Identify which cell holds the provided text, then report its [X, Y] central coordinate. 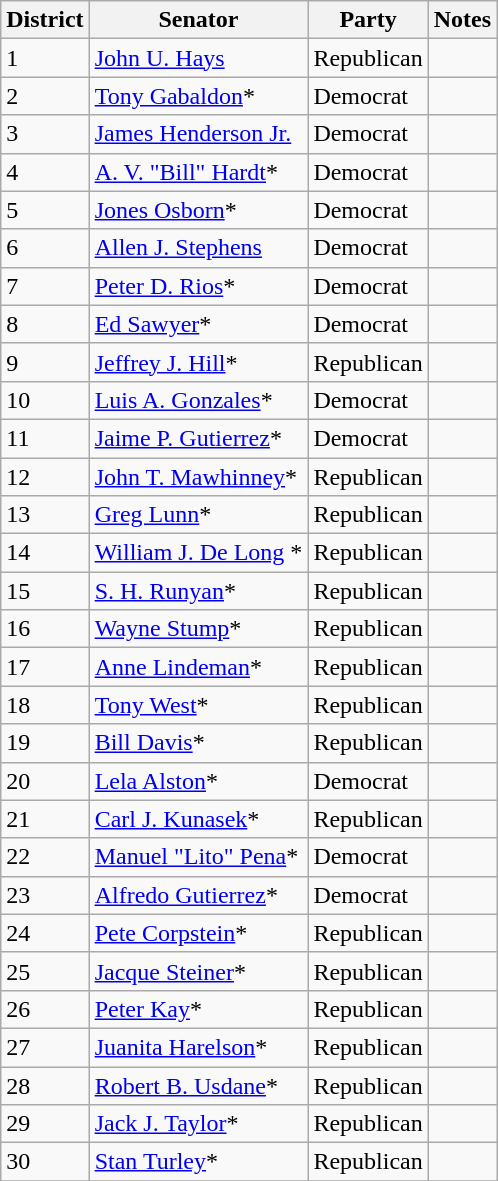
Anne Lindeman* [198, 667]
Greg Lunn* [198, 515]
Lela Alston* [198, 781]
16 [45, 629]
Jones Osborn* [198, 210]
Allen J. Stephens [198, 248]
22 [45, 857]
John U. Hays [198, 58]
Alfredo Gutierrez* [198, 895]
Stan Turley* [198, 1162]
John T. Mawhinney* [198, 477]
5 [45, 210]
S. H. Runyan* [198, 591]
13 [45, 515]
29 [45, 1124]
15 [45, 591]
27 [45, 1047]
7 [45, 286]
Jacque Steiner* [198, 971]
11 [45, 438]
Senator [198, 20]
8 [45, 324]
28 [45, 1085]
19 [45, 743]
Ed Sawyer* [198, 324]
18 [45, 705]
23 [45, 895]
Jaime P. Gutierrez* [198, 438]
6 [45, 248]
Manuel "Lito" Pena* [198, 857]
9 [45, 362]
Pete Corpstein* [198, 933]
District [45, 20]
24 [45, 933]
A. V. "Bill" Hardt* [198, 172]
Peter Kay* [198, 1009]
4 [45, 172]
William J. De Long * [198, 553]
26 [45, 1009]
Luis A. Gonzales* [198, 400]
17 [45, 667]
Jack J. Taylor* [198, 1124]
3 [45, 134]
12 [45, 477]
10 [45, 400]
Carl J. Kunasek* [198, 819]
25 [45, 971]
Jeffrey J. Hill* [198, 362]
James Henderson Jr. [198, 134]
1 [45, 58]
Notes [462, 20]
Juanita Harelson* [198, 1047]
Tony West* [198, 705]
21 [45, 819]
2 [45, 96]
14 [45, 553]
30 [45, 1162]
Peter D. Rios* [198, 286]
Tony Gabaldon* [198, 96]
Wayne Stump* [198, 629]
Robert B. Usdane* [198, 1085]
20 [45, 781]
Party [368, 20]
Bill Davis* [198, 743]
